From the cell containing the given text, extract its center point as [X, Y] coordinate. 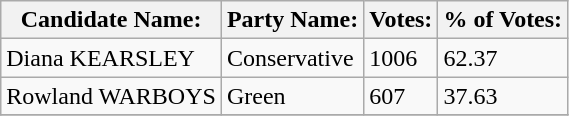
Rowland WARBOYS [112, 96]
1006 [401, 58]
37.63 [503, 96]
Diana KEARSLEY [112, 58]
Party Name: [292, 20]
Votes: [401, 20]
Candidate Name: [112, 20]
607 [401, 96]
% of Votes: [503, 20]
Green [292, 96]
62.37 [503, 58]
Conservative [292, 58]
